Return [X, Y] of the center of cell containing provided text 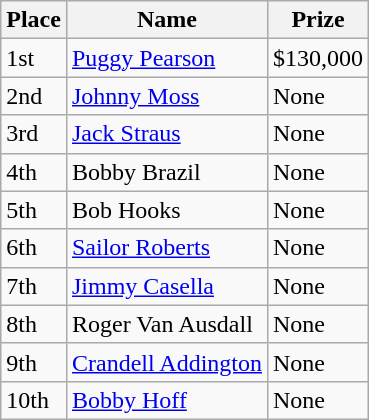
Puggy Pearson [166, 58]
6th [34, 248]
Bobby Brazil [166, 172]
Bobby Hoff [166, 400]
Prize [318, 20]
Bob Hooks [166, 210]
Roger Van Ausdall [166, 324]
Jimmy Casella [166, 286]
4th [34, 172]
2nd [34, 96]
Crandell Addington [166, 362]
Sailor Roberts [166, 248]
Name [166, 20]
Johnny Moss [166, 96]
7th [34, 286]
Place [34, 20]
9th [34, 362]
$130,000 [318, 58]
10th [34, 400]
1st [34, 58]
3rd [34, 134]
8th [34, 324]
5th [34, 210]
Jack Straus [166, 134]
